Extract the (X, Y) coordinate from the center of the cell holding the provided text.  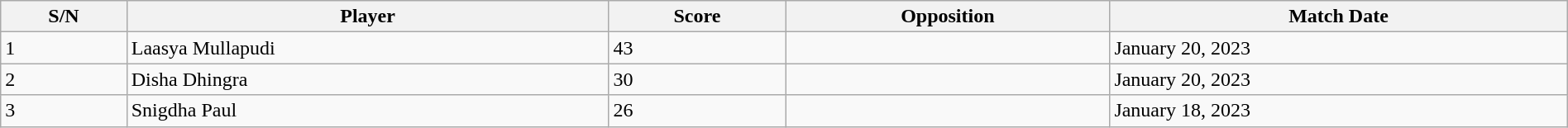
30 (697, 79)
Match Date (1338, 17)
Opposition (948, 17)
Score (697, 17)
2 (64, 79)
Player (367, 17)
43 (697, 48)
Snigdha Paul (367, 111)
1 (64, 48)
S/N (64, 17)
Laasya Mullapudi (367, 48)
26 (697, 111)
January 18, 2023 (1338, 111)
3 (64, 111)
Disha Dhingra (367, 79)
